Provide the [x, y] coordinate of the cell's center where the given text is located.  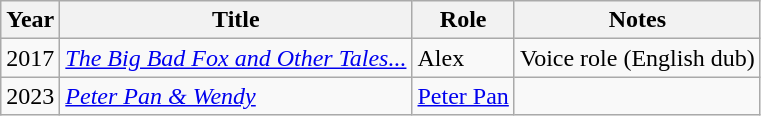
2023 [30, 96]
Title [236, 20]
Voice role (English dub) [637, 58]
Notes [637, 20]
Year [30, 20]
Peter Pan & Wendy [236, 96]
2017 [30, 58]
Peter Pan [463, 96]
The Big Bad Fox and Other Tales... [236, 58]
Alex [463, 58]
Role [463, 20]
